Extract the [X, Y] coordinate from the center of the cell holding the provided text.  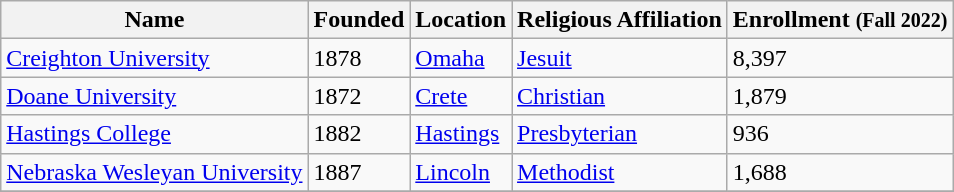
Founded [359, 20]
1882 [359, 134]
Presbyterian [620, 134]
1,688 [840, 172]
Hastings [461, 134]
Name [154, 20]
1878 [359, 58]
Jesuit [620, 58]
Methodist [620, 172]
Christian [620, 96]
936 [840, 134]
Omaha [461, 58]
Location [461, 20]
Crete [461, 96]
Lincoln [461, 172]
8,397 [840, 58]
Doane University [154, 96]
Hastings College [154, 134]
1887 [359, 172]
Religious Affiliation [620, 20]
Enrollment (Fall 2022) [840, 20]
Nebraska Wesleyan University [154, 172]
1,879 [840, 96]
Creighton University [154, 58]
1872 [359, 96]
